Determine the [x, y] coordinate at the center of the cell enclosing the given text.  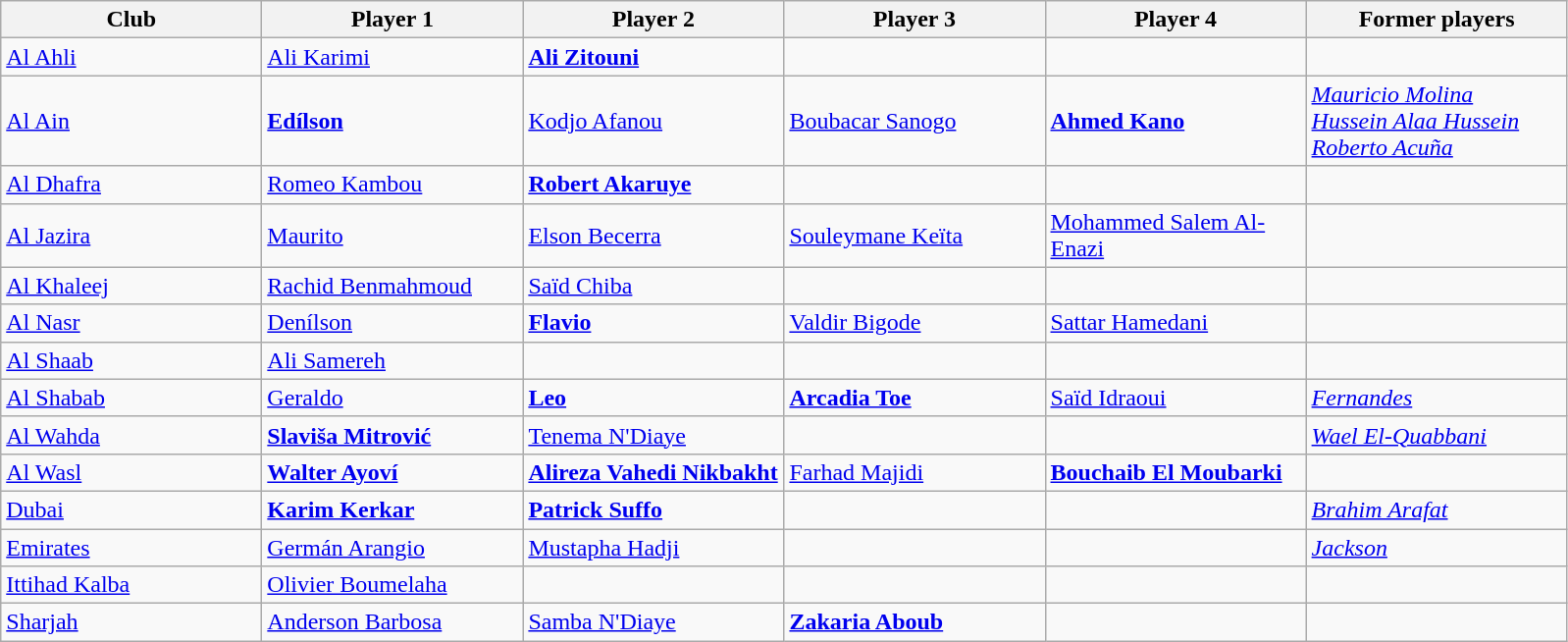
Ali Samereh [392, 360]
Anderson Barbosa [392, 622]
Arcadia Toe [915, 398]
Player 2 [653, 20]
Leo [653, 398]
Edílson [392, 121]
Al Shabab [131, 398]
Zakaria Aboub [915, 622]
Club [131, 20]
Saïd Chiba [653, 286]
Dubai [131, 509]
Bouchaib El Moubarki [1176, 472]
Brahim Arafat [1437, 509]
Kodjo Afanou [653, 121]
Souleymane Keïta [915, 236]
Mustapha Hadji [653, 547]
Alireza Vahedi Nikbakht [653, 472]
Al Ain [131, 121]
Flavio [653, 323]
Romeo Kambou [392, 185]
Emirates [131, 547]
Slaviša Mitrović [392, 435]
Al Dhafra [131, 185]
Player 3 [915, 20]
Elson Becerra [653, 236]
Boubacar Sanogo [915, 121]
Karim Kerkar [392, 509]
Saïd Idraoui [1176, 398]
Al Nasr [131, 323]
Ali Karimi [392, 57]
Germán Arangio [392, 547]
Ali Zitouni [653, 57]
Walter Ayoví [392, 472]
Ahmed Kano [1176, 121]
Player 1 [392, 20]
Al Shaab [131, 360]
Mohammed Salem Al-Enazi [1176, 236]
Al Wasl [131, 472]
Tenema N'Diaye [653, 435]
Denílson [392, 323]
Mauricio Molina Hussein Alaa Hussein Roberto Acuña [1437, 121]
Al Khaleej [131, 286]
Fernandes [1437, 398]
Jackson [1437, 547]
Robert Akaruye [653, 185]
Al Jazira [131, 236]
Sattar Hamedani [1176, 323]
Maurito [392, 236]
Rachid Benmahmoud [392, 286]
Patrick Suffo [653, 509]
Former players [1437, 20]
Olivier Boumelaha [392, 585]
Farhad Majidi [915, 472]
Ittihad Kalba [131, 585]
Al Wahda [131, 435]
Samba N'Diaye [653, 622]
Valdir Bigode [915, 323]
Al Ahli [131, 57]
Wael El-Quabbani [1437, 435]
Player 4 [1176, 20]
Sharjah [131, 622]
Geraldo [392, 398]
